Search for the cell housing the specified text and yield its [x, y] center coordinate. 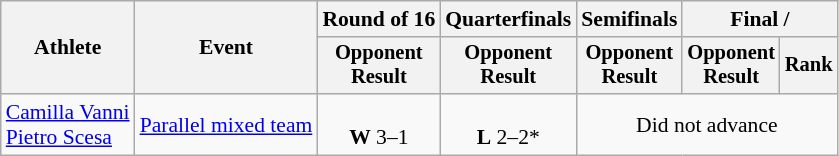
W 3–1 [378, 124]
Did not advance [706, 124]
Camilla VanniPietro Scesa [68, 124]
Final / [760, 19]
Athlete [68, 48]
Round of 16 [378, 19]
Quarterfinals [508, 19]
L 2–2* [508, 124]
Semifinals [629, 19]
Parallel mixed team [226, 124]
Rank [809, 66]
Event [226, 48]
